Scan for the cell matching the given text and deliver its [x, y] coordinate at center. 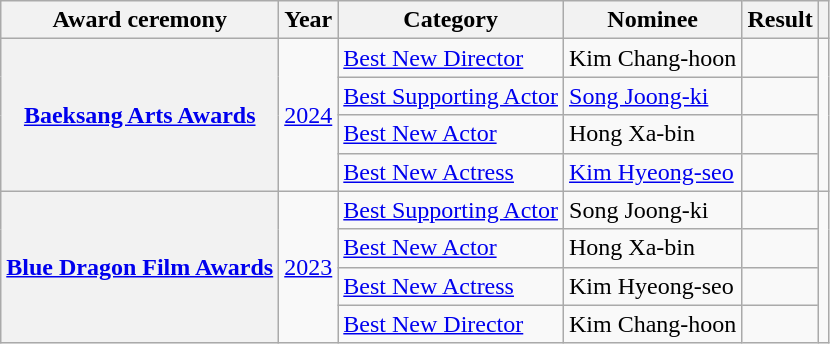
Award ceremony [140, 20]
Baeksang Arts Awards [140, 115]
2024 [308, 115]
Blue Dragon Film Awards [140, 267]
Result [780, 20]
Year [308, 20]
Category [451, 20]
2023 [308, 267]
Nominee [653, 20]
